Determine the (X, Y) coordinate at the center of the cell enclosing the given text.  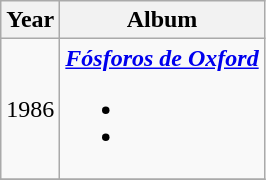
Year (30, 20)
Fósforos de Oxford (162, 109)
1986 (30, 109)
Album (162, 20)
